From the cell containing the given text, extract its center point as [X, Y] coordinate. 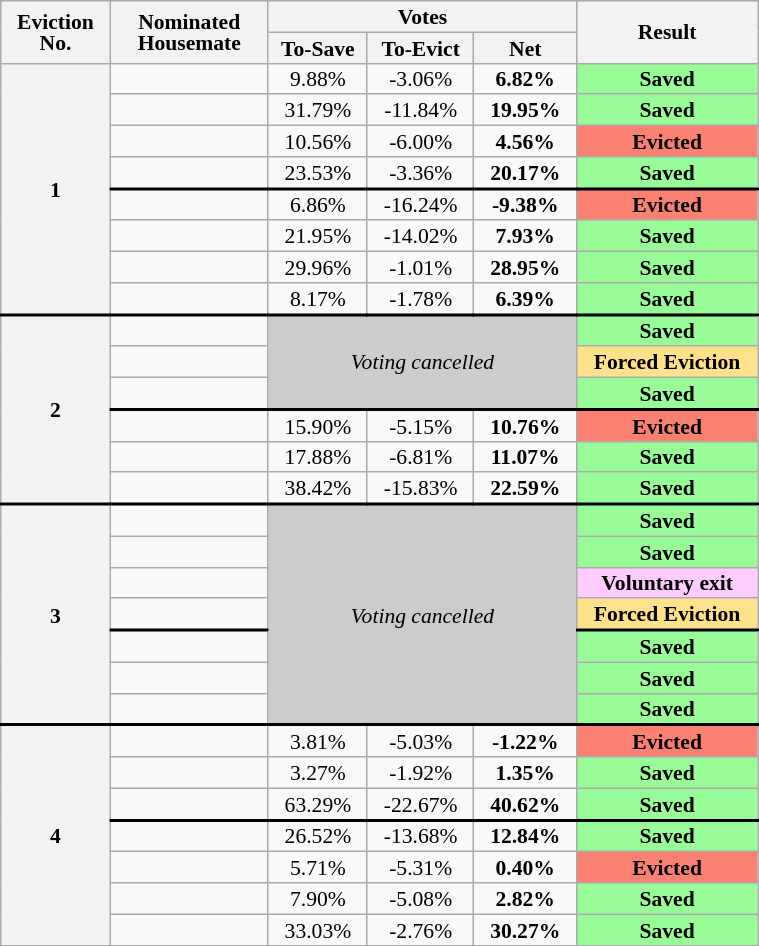
-14.02% [420, 236]
Result [668, 32]
-2.76% [420, 930]
33.03% [318, 930]
0.40% [526, 868]
26.52% [318, 836]
Votes [422, 16]
12.84% [526, 836]
-3.36% [420, 173]
-3.06% [420, 78]
5.71% [318, 868]
21.95% [318, 236]
-22.67% [420, 804]
3.27% [318, 772]
8.17% [318, 299]
6.82% [526, 78]
1.35% [526, 772]
3.81% [318, 741]
4 [56, 835]
3 [56, 614]
2.82% [526, 898]
9.88% [318, 78]
10.56% [318, 142]
-9.38% [526, 205]
63.29% [318, 804]
7.93% [526, 236]
4.56% [526, 142]
-6.81% [420, 456]
Voluntary exit [668, 582]
-5.15% [420, 426]
NominatedHousemate [189, 32]
23.53% [318, 173]
6.86% [318, 205]
-1.92% [420, 772]
31.79% [318, 110]
-1.78% [420, 299]
2 [56, 410]
30.27% [526, 930]
-5.08% [420, 898]
Eviction No. [56, 32]
11.07% [526, 456]
22.59% [526, 489]
-1.22% [526, 741]
15.90% [318, 426]
-5.31% [420, 868]
-1.01% [420, 268]
-5.03% [420, 741]
29.96% [318, 268]
28.95% [526, 268]
1 [56, 188]
Net [526, 48]
-16.24% [420, 205]
-11.84% [420, 110]
19.95% [526, 110]
10.76% [526, 426]
To-Save [318, 48]
-15.83% [420, 489]
7.90% [318, 898]
-13.68% [420, 836]
38.42% [318, 489]
6.39% [526, 299]
17.88% [318, 456]
20.17% [526, 173]
-6.00% [420, 142]
To-Evict [420, 48]
40.62% [526, 804]
